For the text-containing cell, return its midpoint in [X, Y] coordinate format. 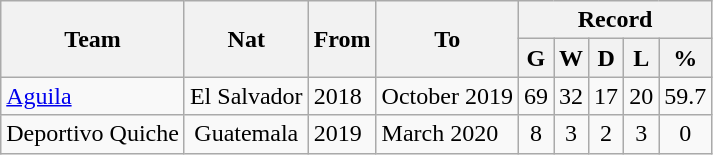
20 [642, 96]
59.7 [686, 96]
L [642, 58]
Nat [246, 39]
0 [686, 134]
Record [614, 20]
2 [606, 134]
G [536, 58]
To [447, 39]
D [606, 58]
32 [572, 96]
Deportivo Quiche [93, 134]
2019 [342, 134]
Aguila [93, 96]
March 2020 [447, 134]
October 2019 [447, 96]
El Salvador [246, 96]
From [342, 39]
2018 [342, 96]
% [686, 58]
Guatemala [246, 134]
69 [536, 96]
17 [606, 96]
W [572, 58]
8 [536, 134]
Team [93, 39]
